Pinpoint the cell where the given text exists, returning its [x, y] midpoint coordinate. 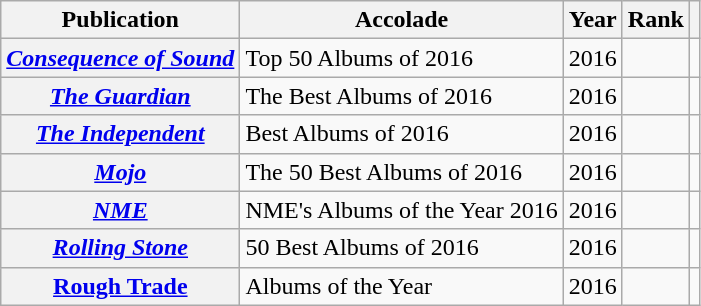
NME [120, 210]
The Best Albums of 2016 [402, 96]
Top 50 Albums of 2016 [402, 58]
Rank [656, 20]
The 50 Best Albums of 2016 [402, 172]
50 Best Albums of 2016 [402, 248]
The Guardian [120, 96]
Publication [120, 20]
Consequence of Sound [120, 58]
Rolling Stone [120, 248]
Rough Trade [120, 286]
Mojo [120, 172]
Best Albums of 2016 [402, 134]
Albums of the Year [402, 286]
Accolade [402, 20]
NME's Albums of the Year 2016 [402, 210]
The Independent [120, 134]
Year [592, 20]
